Identify which cell holds the provided text, then report its [X, Y] central coordinate. 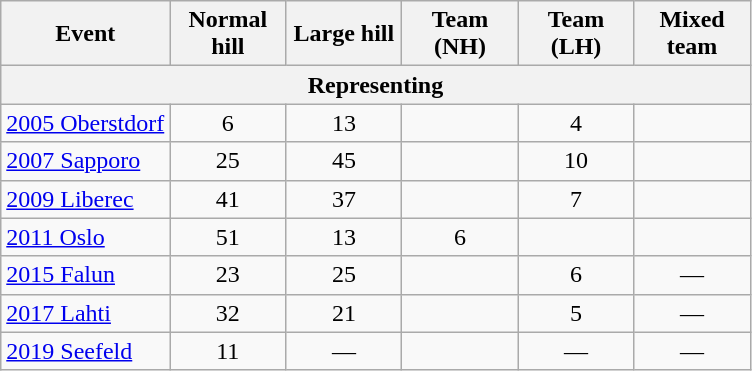
45 [344, 161]
Large hill [344, 34]
2017 Lahti [86, 313]
Team (NH) [460, 34]
5 [576, 313]
2011 Oslo [86, 237]
23 [228, 275]
37 [344, 199]
2005 Oberstdorf [86, 123]
2009 Liberec [86, 199]
Event [86, 34]
41 [228, 199]
2007 Sapporo [86, 161]
10 [576, 161]
2015 Falun [86, 275]
Normal hill [228, 34]
7 [576, 199]
4 [576, 123]
Representing [376, 85]
Mixed team [692, 34]
51 [228, 237]
21 [344, 313]
11 [228, 351]
32 [228, 313]
2019 Seefeld [86, 351]
Team (LH) [576, 34]
